Scan for the cell matching the given text and deliver its (X, Y) coordinate at center. 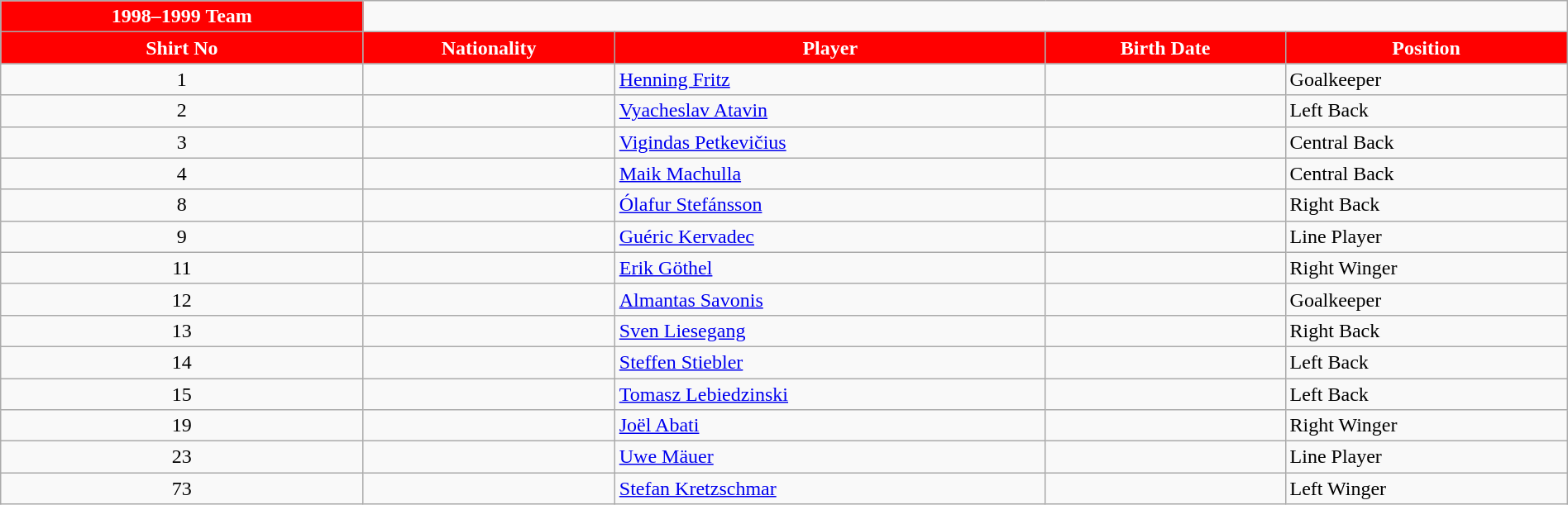
4 (182, 174)
Tomasz Lebiedzinski (830, 394)
15 (182, 394)
19 (182, 426)
2 (182, 111)
8 (182, 205)
9 (182, 236)
Stefan Kretzschmar (830, 488)
1 (182, 79)
Maik Machulla (830, 174)
Nationality (489, 48)
Sven Liesegang (830, 331)
12 (182, 299)
Almantas Savonis (830, 299)
Uwe Mäuer (830, 457)
Vyacheslav Atavin (830, 111)
Henning Fritz (830, 79)
23 (182, 457)
Birth Date (1165, 48)
Guéric Kervadec (830, 236)
11 (182, 268)
13 (182, 331)
Erik Göthel (830, 268)
Joël Abati (830, 426)
Ólafur Stefánsson (830, 205)
Player (830, 48)
Steffen Stiebler (830, 362)
14 (182, 362)
Left Winger (1426, 488)
73 (182, 488)
3 (182, 142)
1998–1999 Team (182, 17)
Shirt No (182, 48)
Vigindas Petkevičius (830, 142)
Position (1426, 48)
